Pinpoint the cell where the given text exists, returning its (x, y) midpoint coordinate. 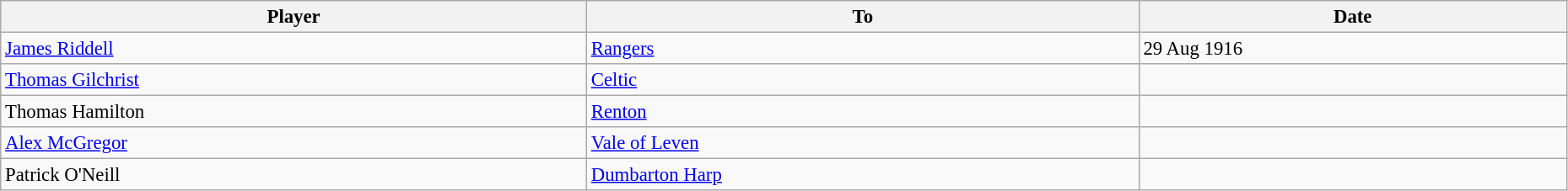
29 Aug 1916 (1353, 49)
Rangers (862, 49)
Renton (862, 112)
Date (1353, 17)
Celtic (862, 80)
Patrick O'Neill (294, 175)
To (862, 17)
Player (294, 17)
Dumbarton Harp (862, 175)
James Riddell (294, 49)
Vale of Leven (862, 143)
Thomas Gilchrist (294, 80)
Thomas Hamilton (294, 112)
Alex McGregor (294, 143)
